Detect which cell encompasses the target text, then output its (x, y) center coordinate. 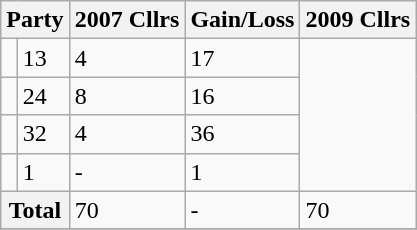
24 (43, 96)
Party (35, 20)
Total (35, 210)
16 (242, 96)
Gain/Loss (242, 20)
8 (127, 96)
36 (242, 134)
17 (242, 58)
2009 Cllrs (358, 20)
13 (43, 58)
2007 Cllrs (127, 20)
32 (43, 134)
